Output the (X, Y) coordinate of the center of the cell containing the given text.  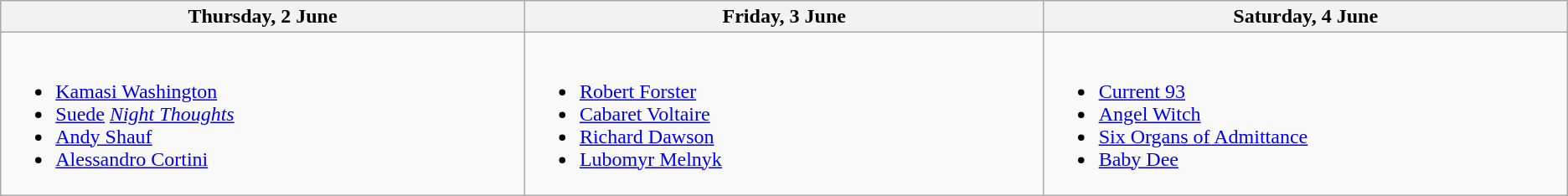
Robert ForsterCabaret VoltaireRichard DawsonLubomyr Melnyk (784, 114)
Kamasi WashingtonSuede Night ThoughtsAndy ShaufAlessandro Cortini (263, 114)
Thursday, 2 June (263, 17)
Current 93Angel WitchSix Organs of AdmittanceBaby Dee (1305, 114)
Saturday, 4 June (1305, 17)
Friday, 3 June (784, 17)
